Identify which cell holds the provided text, then report its (X, Y) central coordinate. 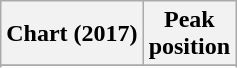
Chart (2017) (72, 34)
Peakposition (189, 34)
